Search for the cell housing the specified text and yield its (X, Y) center coordinate. 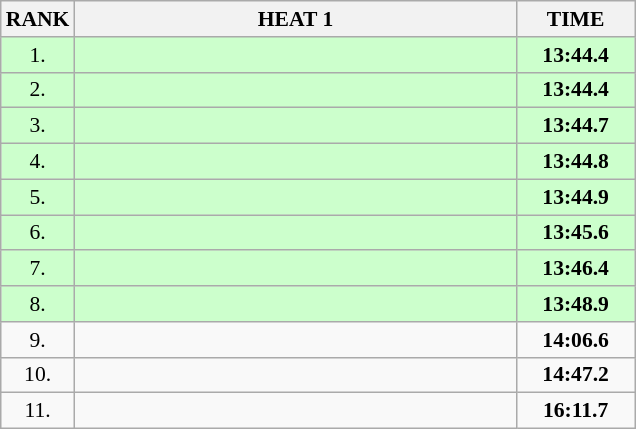
14:47.2 (576, 375)
13:46.4 (576, 269)
13:45.6 (576, 233)
RANK (38, 19)
2. (38, 90)
3. (38, 126)
14:06.6 (576, 340)
5. (38, 197)
1. (38, 55)
TIME (576, 19)
13:44.9 (576, 197)
11. (38, 411)
7. (38, 269)
HEAT 1 (295, 19)
9. (38, 340)
16:11.7 (576, 411)
13:48.9 (576, 304)
13:44.7 (576, 126)
10. (38, 375)
6. (38, 233)
13:44.8 (576, 162)
4. (38, 162)
8. (38, 304)
